Extract the [x, y] coordinate from the center of the cell holding the provided text.  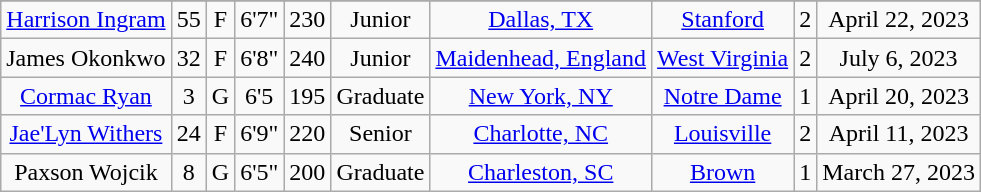
April 22, 2023 [899, 20]
Stanford [723, 20]
Paxson Wojcik [86, 172]
6'5" [260, 172]
April 11, 2023 [899, 134]
195 [308, 96]
Charleston, SC [541, 172]
Harrison Ingram [86, 20]
March 27, 2023 [899, 172]
Louisville [723, 134]
6'8" [260, 58]
West Virginia [723, 58]
55 [188, 20]
6'9" [260, 134]
220 [308, 134]
32 [188, 58]
James Okonkwo [86, 58]
6'7" [260, 20]
April 20, 2023 [899, 96]
Brown [723, 172]
Notre Dame [723, 96]
6'5 [260, 96]
24 [188, 134]
Maidenhead, England [541, 58]
July 6, 2023 [899, 58]
240 [308, 58]
Dallas, TX [541, 20]
Jae'Lyn Withers [86, 134]
230 [308, 20]
200 [308, 172]
3 [188, 96]
New York, NY [541, 96]
8 [188, 172]
Charlotte, NC [541, 134]
Cormac Ryan [86, 96]
Senior [380, 134]
